Capture the cell that displays the provided text and extract its [x, y] central coordinate. 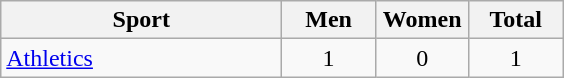
Total [516, 20]
Men [329, 20]
Athletics [142, 58]
Women [422, 20]
Sport [142, 20]
0 [422, 58]
